From the cell containing the given text, extract its center point as (X, Y) coordinate. 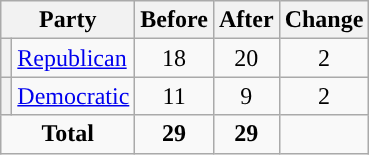
Before (174, 20)
20 (246, 58)
Change (324, 20)
11 (174, 96)
Democratic (74, 96)
9 (246, 96)
Republican (74, 58)
18 (174, 58)
Party (68, 20)
Total (68, 134)
After (246, 20)
